Return [X, Y] of the center of cell containing provided text 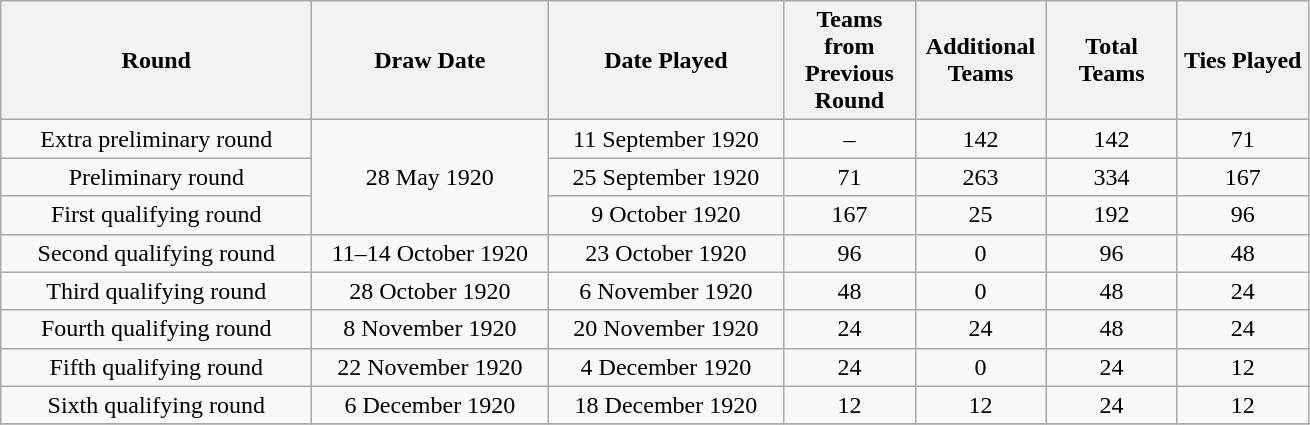
18 December 1920 [666, 405]
192 [1112, 215]
Teams from Previous Round [850, 60]
Draw Date [430, 60]
Extra preliminary round [156, 139]
11–14 October 1920 [430, 253]
6 December 1920 [430, 405]
23 October 1920 [666, 253]
263 [980, 177]
Sixth qualifying round [156, 405]
28 May 1920 [430, 177]
Date Played [666, 60]
Additional Teams [980, 60]
9 October 1920 [666, 215]
22 November 1920 [430, 367]
334 [1112, 177]
6 November 1920 [666, 291]
Total Teams [1112, 60]
25 [980, 215]
4 December 1920 [666, 367]
Fifth qualifying round [156, 367]
Fourth qualifying round [156, 329]
25 September 1920 [666, 177]
20 November 1920 [666, 329]
Second qualifying round [156, 253]
Ties Played [1242, 60]
– [850, 139]
11 September 1920 [666, 139]
28 October 1920 [430, 291]
Round [156, 60]
Preliminary round [156, 177]
First qualifying round [156, 215]
8 November 1920 [430, 329]
Third qualifying round [156, 291]
